Determine the (x, y) coordinate at the center of the cell enclosing the given text.  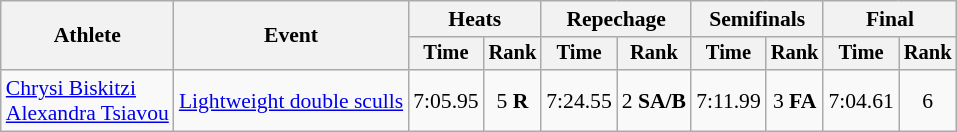
Lightweight double sculls (291, 100)
Event (291, 36)
3 FA (795, 100)
Athlete (88, 36)
7:05.95 (446, 100)
7:11.99 (728, 100)
6 (928, 100)
Repechage (616, 19)
7:04.61 (860, 100)
Final (890, 19)
5 R (513, 100)
Chrysi BiskitziAlexandra Tsiavou (88, 100)
2 SA/B (654, 100)
Semifinals (757, 19)
Heats (474, 19)
7:24.55 (578, 100)
